Provide the [X, Y] coordinate of the cell's center where the given text is located.  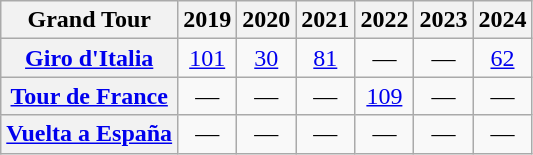
2019 [208, 20]
81 [326, 58]
Vuelta a España [90, 134]
2023 [444, 20]
101 [208, 58]
2022 [384, 20]
2021 [326, 20]
62 [502, 58]
30 [266, 58]
Giro d'Italia [90, 58]
2024 [502, 20]
109 [384, 96]
Grand Tour [90, 20]
Tour de France [90, 96]
2020 [266, 20]
